Detect which cell encompasses the target text, then output its [x, y] center coordinate. 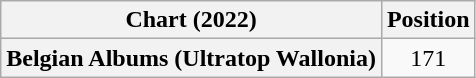
Belgian Albums (Ultratop Wallonia) [192, 58]
Chart (2022) [192, 20]
171 [428, 58]
Position [428, 20]
